Find where the given text appears and provide that cell's center as (X, Y) coordinate. 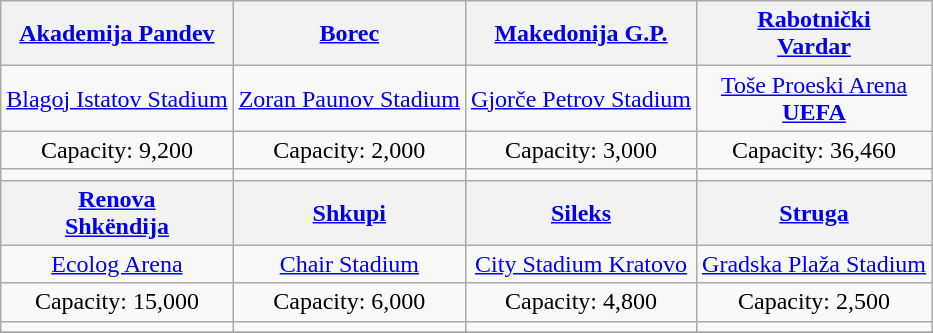
Capacity: 15,000 (117, 302)
Blagoj Istatov Stadium (117, 98)
Capacity: 2,000 (349, 150)
Sileks (582, 212)
Gradska Plaža Stadium (814, 264)
City Stadium Kratovo (582, 264)
Gjorče Petrov Stadium (582, 98)
Shkupi (349, 212)
Struga (814, 212)
RenovaShkëndija (117, 212)
Ecolog Arena (117, 264)
RabotničkiVardar (814, 34)
Capacity: 4,800 (582, 302)
Capacity: 3,000 (582, 150)
Chair Stadium (349, 264)
Capacity: 6,000 (349, 302)
Makedonija G.P. (582, 34)
Capacity: 36,460 (814, 150)
Zoran Paunov Stadium (349, 98)
Akademija Pandev (117, 34)
Capacity: 2,500 (814, 302)
Toše Proeski Arena UEFA (814, 98)
Capacity: 9,200 (117, 150)
Borec (349, 34)
